Extract the [X, Y] coordinate from the center of the cell holding the provided text.  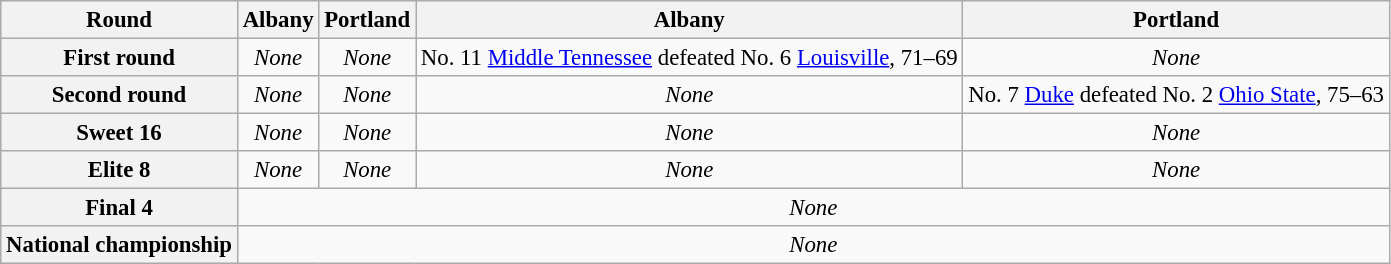
First round [120, 58]
No. 11 Middle Tennessee defeated No. 6 Louisville, 71–69 [690, 58]
Elite 8 [120, 170]
Second round [120, 95]
Sweet 16 [120, 133]
Round [120, 20]
National championship [120, 245]
No. 7 Duke defeated No. 2 Ohio State, 75–63 [1176, 95]
Final 4 [120, 208]
